Capture the cell that displays the provided text and extract its [X, Y] central coordinate. 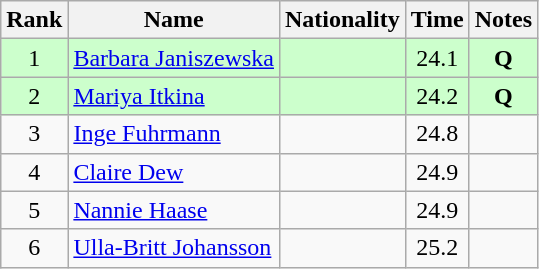
Ulla-Britt Johansson [174, 248]
24.8 [437, 134]
3 [34, 134]
25.2 [437, 248]
24.2 [437, 96]
Claire Dew [174, 172]
24.1 [437, 58]
2 [34, 96]
Time [437, 20]
Mariya Itkina [174, 96]
1 [34, 58]
Notes [503, 20]
Inge Fuhrmann [174, 134]
Name [174, 20]
Barbara Janiszewska [174, 58]
4 [34, 172]
Nannie Haase [174, 210]
Nationality [342, 20]
6 [34, 248]
5 [34, 210]
Rank [34, 20]
